Scan for the cell matching the given text and deliver its (X, Y) coordinate at center. 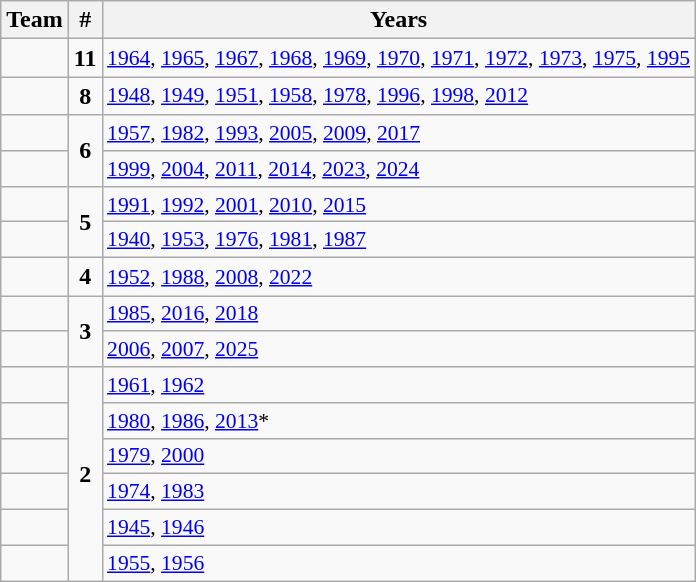
4 (85, 276)
2 (85, 474)
1985, 2016, 2018 (398, 314)
8 (85, 96)
6 (85, 150)
3 (85, 332)
1948, 1949, 1951, 1958, 1978, 1996, 1998, 2012 (398, 96)
1955, 1956 (398, 563)
1945, 1946 (398, 527)
1952, 1988, 2008, 2022 (398, 276)
1999, 2004, 2011, 2014, 2023, 2024 (398, 169)
Team (35, 20)
1964, 1965, 1967, 1968, 1969, 1970, 1971, 1972, 1973, 1975, 1995 (398, 58)
5 (85, 222)
1979, 2000 (398, 456)
2006, 2007, 2025 (398, 349)
11 (85, 58)
1991, 1992, 2001, 2010, 2015 (398, 204)
1957, 1982, 1993, 2005, 2009, 2017 (398, 133)
1980, 1986, 2013* (398, 420)
# (85, 20)
1961, 1962 (398, 385)
1940, 1953, 1976, 1981, 1987 (398, 240)
Years (398, 20)
1974, 1983 (398, 492)
